Scan for the cell matching the given text and deliver its (x, y) coordinate at center. 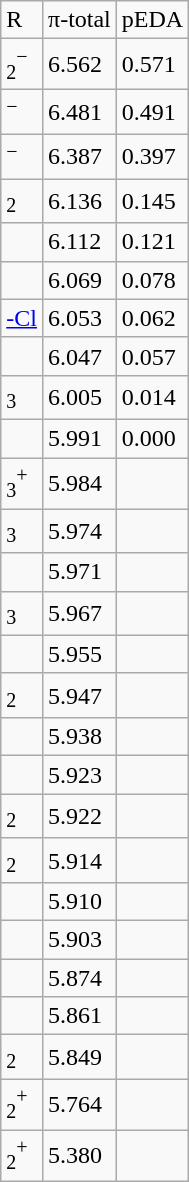
π-total (79, 20)
0.397 (152, 156)
5.974 (79, 531)
0.078 (152, 280)
5.922 (79, 816)
6.005 (79, 397)
6.112 (79, 242)
5.861 (79, 1016)
6.069 (79, 280)
5.849 (79, 1057)
6.047 (79, 356)
5.923 (79, 775)
3+ (22, 484)
2− (22, 64)
5.955 (79, 654)
5.947 (79, 695)
5.984 (79, 484)
6.562 (79, 64)
6.136 (79, 201)
0.062 (152, 318)
5.991 (79, 439)
5.967 (79, 613)
0.145 (152, 201)
5.903 (79, 940)
6.387 (79, 156)
5.914 (79, 860)
0.014 (152, 397)
5.971 (79, 572)
5.380 (79, 1156)
R (22, 20)
5.874 (79, 978)
0.057 (152, 356)
6.481 (79, 112)
0.491 (152, 112)
pEDA (152, 20)
6.053 (79, 318)
0.571 (152, 64)
5.938 (79, 737)
0.121 (152, 242)
5.764 (79, 1104)
0.000 (152, 439)
-Cl (22, 318)
5.910 (79, 902)
